Search for the cell housing the specified text and yield its [x, y] center coordinate. 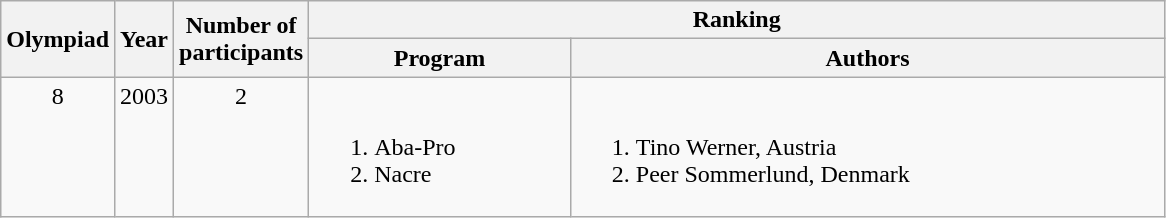
Year [144, 39]
2 [242, 147]
2003 [144, 147]
Aba-ProNacre [440, 147]
Program [440, 58]
Ranking [737, 20]
Number ofparticipants [242, 39]
Authors [867, 58]
Olympiad [58, 39]
Tino Werner, AustriaPeer Sommerlund, Denmark [867, 147]
8 [58, 147]
